Identify which cell holds the provided text, then report its (X, Y) central coordinate. 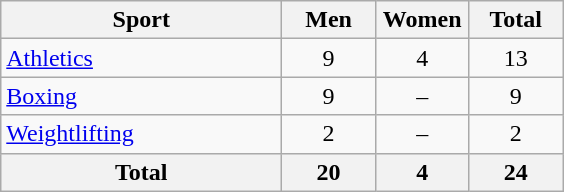
13 (516, 58)
Weightlifting (142, 134)
24 (516, 172)
Athletics (142, 58)
20 (329, 172)
Men (329, 20)
Women (422, 20)
Boxing (142, 96)
Sport (142, 20)
